Return the (x, y) coordinate for the center point of the cell that contains the specified text.  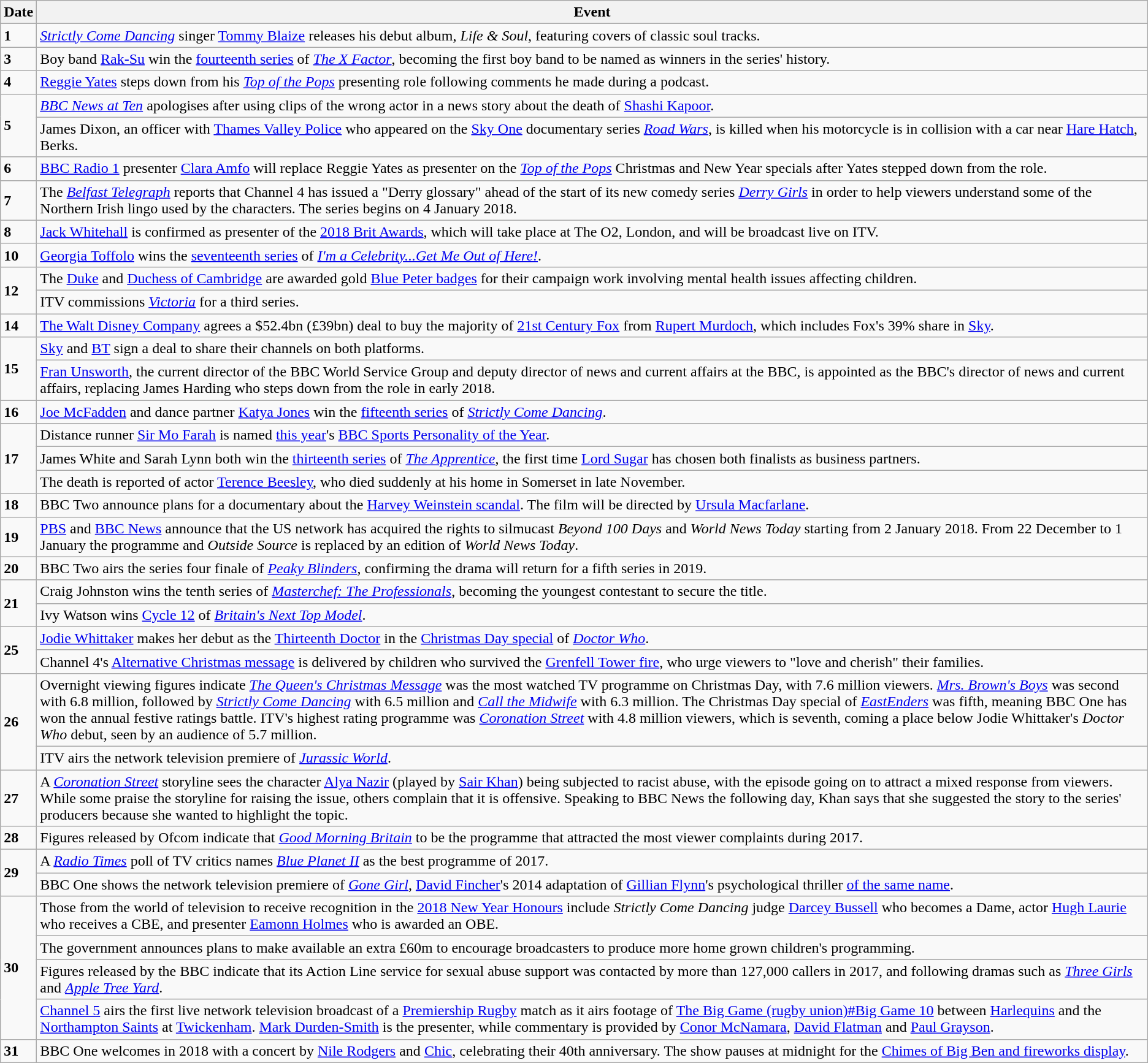
17 (18, 459)
Date (18, 12)
25 (18, 650)
Ivy Watson wins Cycle 12 of Britain's Next Top Model. (592, 615)
Georgia Toffolo wins the seventeenth series of I'm a Celebrity...Get Me Out of Here!. (592, 255)
1 (18, 36)
Reggie Yates steps down from his Top of the Pops presenting role following comments he made during a podcast. (592, 82)
27 (18, 798)
7 (18, 200)
Figures released by Ofcom indicate that Good Morning Britain to be the programme that attracted the most viewer complaints during 2017. (592, 838)
15 (18, 369)
28 (18, 838)
8 (18, 232)
Distance runner Sir Mo Farah is named this year's BBC Sports Personality of the Year. (592, 435)
30 (18, 967)
Boy band Rak-Su win the fourteenth series of The X Factor, becoming the first boy band to be named as winners in the series' history. (592, 59)
Jodie Whittaker makes her debut as the Thirteenth Doctor in the Christmas Day special of Doctor Who. (592, 638)
18 (18, 505)
21 (18, 603)
29 (18, 873)
BBC Two airs the series four finale of Peaky Blinders, confirming the drama will return for a fifth series in 2019. (592, 568)
5 (18, 125)
Joe McFadden and dance partner Katya Jones win the fifteenth series of Strictly Come Dancing. (592, 412)
The Duke and Duchess of Cambridge are awarded gold Blue Peter badges for their campaign work involving mental health issues affecting children. (592, 278)
3 (18, 59)
16 (18, 412)
12 (18, 290)
ITV commissions Victoria for a third series. (592, 302)
19 (18, 537)
4 (18, 82)
The government announces plans to make available an extra £60m to encourage broadcasters to produce more home grown children's programming. (592, 948)
Event (592, 12)
Strictly Come Dancing singer Tommy Blaize releases his debut album, Life & Soul, featuring covers of classic soul tracks. (592, 36)
Jack Whitehall is confirmed as presenter of the 2018 Brit Awards, which will take place at The O2, London, and will be broadcast live on ITV. (592, 232)
BBC Two announce plans for a documentary about the Harvey Weinstein scandal. The film will be directed by Ursula Macfarlane. (592, 505)
6 (18, 169)
A Radio Times poll of TV critics names Blue Planet II as the best programme of 2017. (592, 861)
20 (18, 568)
31 (18, 1051)
26 (18, 721)
14 (18, 326)
10 (18, 255)
BBC News at Ten apologises after using clips of the wrong actor in a news story about the death of Shashi Kapoor. (592, 105)
Craig Johnston wins the tenth series of Masterchef: The Professionals, becoming the youngest contestant to secure the title. (592, 592)
The death is reported of actor Terence Beesley, who died suddenly at his home in Somerset in late November. (592, 482)
ITV airs the network television premiere of Jurassic World. (592, 758)
Sky and BT sign a deal to share their channels on both platforms. (592, 349)
